Return [X, Y] of the center of cell containing provided text 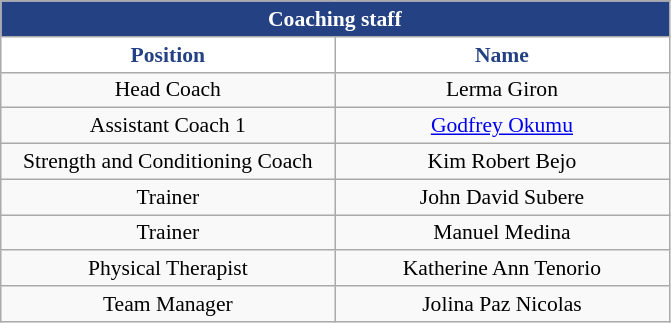
Team Manager [168, 304]
Name [502, 55]
Godfrey Okumu [502, 126]
Jolina Paz Nicolas [502, 304]
Head Coach [168, 90]
Strength and Conditioning Coach [168, 162]
John David Subere [502, 197]
Manuel Medina [502, 233]
Coaching staff [335, 19]
Assistant Coach 1 [168, 126]
Lerma Giron [502, 90]
Physical Therapist [168, 269]
Kim Robert Bejo [502, 162]
Position [168, 55]
Katherine Ann Tenorio [502, 269]
